Return the [X, Y] coordinate for the center point of the cell that contains the specified text.  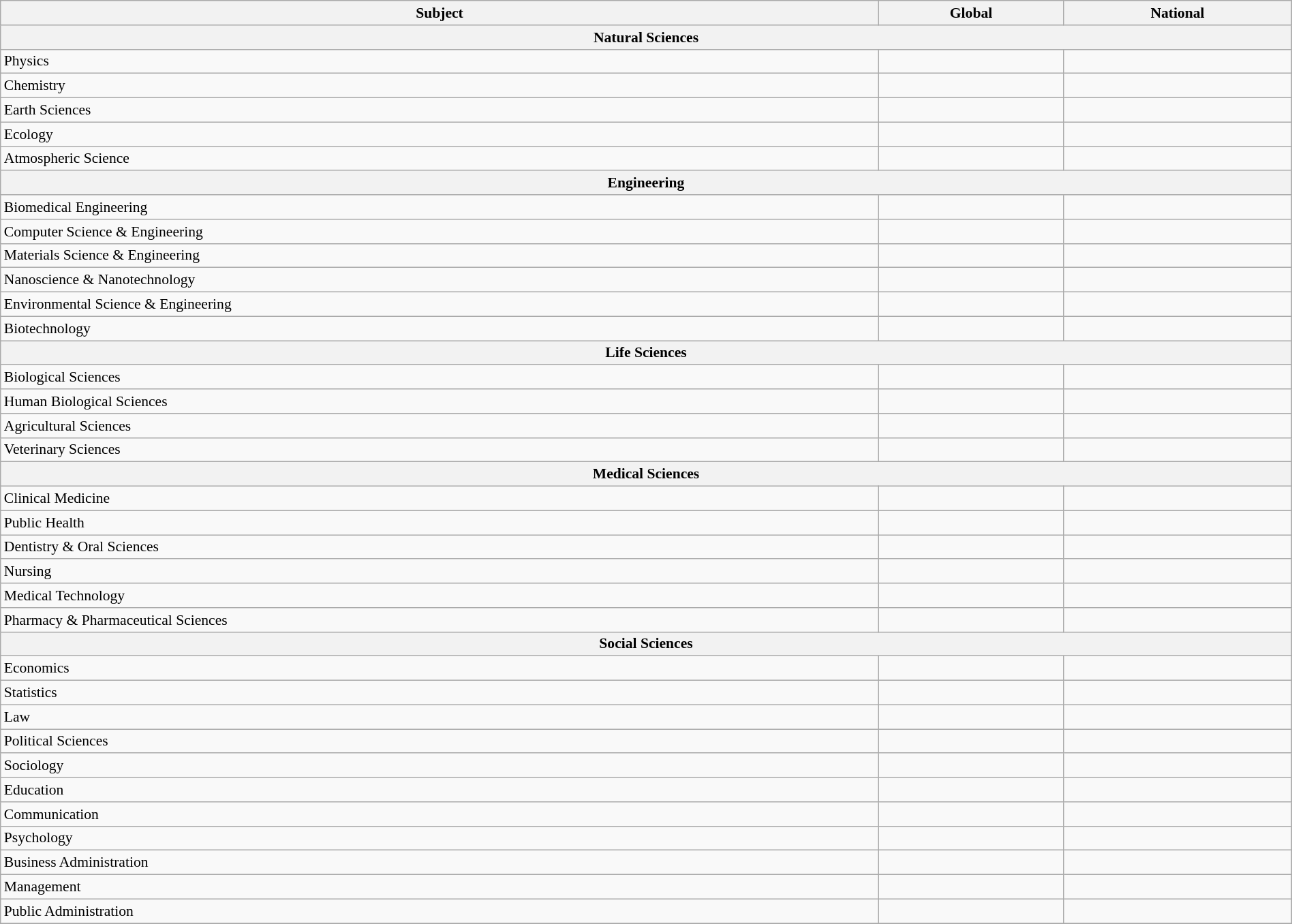
Psychology [440, 838]
Materials Science & Engineering [440, 256]
Ecology [440, 134]
Medical Sciences [646, 474]
Engineering [646, 183]
Public Administration [440, 911]
Life Sciences [646, 353]
Subject [440, 13]
Biological Sciences [440, 378]
Pharmacy & Pharmaceutical Sciences [440, 620]
Law [440, 717]
Veterinary Sciences [440, 450]
Social Sciences [646, 644]
Computer Science & Engineering [440, 232]
Chemistry [440, 86]
Statistics [440, 693]
Biomedical Engineering [440, 207]
Agricultural Sciences [440, 426]
Earth Sciences [440, 110]
Economics [440, 668]
Physics [440, 61]
Natural Sciences [646, 37]
Education [440, 790]
National [1178, 13]
Business Administration [440, 863]
Medical Technology [440, 596]
Management [440, 887]
Clinical Medicine [440, 499]
Atmospheric Science [440, 159]
Environmental Science & Engineering [440, 305]
Biotechnology [440, 328]
Dentistry & Oral Sciences [440, 547]
Public Health [440, 523]
Global [971, 13]
Nursing [440, 572]
Political Sciences [440, 741]
Sociology [440, 766]
Nanoscience & Nanotechnology [440, 280]
Human Biological Sciences [440, 401]
Communication [440, 814]
